Provide the [x, y] coordinate of the cell's center where the given text is located.  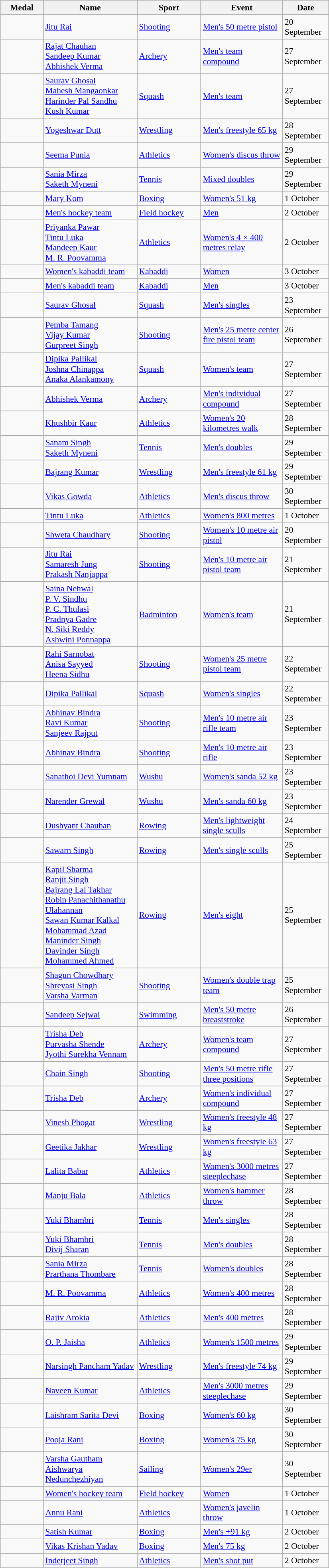
Sania MirzaSaketh Myneni [90, 180]
Inderjeet Singh [90, 1560]
Women's singles [242, 693]
Women's hockey team [90, 1493]
Men's discus throw [242, 496]
Vikas Krishan Yadav [90, 1546]
Men's 10 metre air rifle [242, 752]
Medal [22, 8]
Women's 10 metre air pistol [242, 535]
Men's 75 kg [242, 1546]
Men's team compound [242, 57]
Manju Bala [90, 1195]
Mixed doubles [242, 180]
Women's doubles [242, 1269]
Shagun ChowdharyShreyasi SinghVarsha Varman [90, 985]
Men's 10 metre air rifle team [242, 723]
M. R. Poovamma [90, 1294]
Men's sanda 60 kg [242, 801]
Kapil SharmaRanjit SinghBajrang Lal TakharRobin Panachithanathu UlahannanSawan Kumar KalkalMohammad AzadManinder SinghDavinder SinghMohammed Ahmed [90, 915]
Seema Punia [90, 155]
Men's eight [242, 915]
Khushbir Kaur [90, 423]
Men's 50 metre rifle three positions [242, 1074]
Pooja Rani [90, 1440]
Vikas Gowda [90, 496]
Women's 29er [242, 1469]
Men's 50 metre breaststroke [242, 1015]
Laishram Sarita Devi [90, 1415]
Women's hammer throw [242, 1195]
Sanam SinghSaketh Myneni [90, 448]
Geetika Jakhar [90, 1147]
Mary Kom [90, 199]
Women's 4 × 400 metres relay [242, 242]
Women's 25 metre pistol team [242, 664]
Narsingh Pancham Yadav [90, 1366]
Women's 60 kg [242, 1415]
Men's 400 metres [242, 1317]
Women's individual compound [242, 1098]
Name [90, 8]
Women's discus throw [242, 155]
Women's sanda 52 kg [242, 777]
Abhishek Verma [90, 399]
Women's 51 kg [242, 199]
Pemba TamangVijay KumarGurpreet Singh [90, 335]
Women's freestyle 48 kg [242, 1123]
Men's lightweight single sculls [242, 826]
Badminton [169, 614]
Men's hockey team [90, 213]
Jitu Rai [90, 27]
Narender Grewal [90, 801]
Men's 25 metre center fire pistol team [242, 335]
Sailing [169, 1469]
Men's freestyle 61 kg [242, 472]
24 September [305, 826]
Chain Singh [90, 1074]
Yuki Bhambri [90, 1220]
Women's javelin throw [242, 1513]
Sawarn Singh [90, 850]
Men's kabaddi team [90, 286]
O. P. Jaisha [90, 1342]
Naveen Kumar [90, 1391]
Sandeep Sejwal [90, 1015]
Women's 75 kg [242, 1440]
Men's shot put [242, 1560]
Women's freestyle 63 kg [242, 1147]
Women's kabaddi team [90, 272]
Jitu RaiSamaresh JungPrakash Nanjappa [90, 564]
Women's 3000 metres steeplechase [242, 1171]
Satish Kumar [90, 1532]
Men's team [242, 96]
Men's freestyle 74 kg [242, 1366]
Dipika Pallikal [90, 693]
Tintu Luka [90, 516]
Yuki BhambriDivij Sharan [90, 1245]
Priyanka PawarTintu LukaMandeep KaurM. R. Poovamma [90, 242]
Abhinav Bindra [90, 752]
Sport [169, 8]
Women's 400 metres [242, 1294]
Abhinav BindraRavi KumarSanjeev Rajput [90, 723]
Men's +91 kg [242, 1532]
Women's 1500 metres [242, 1342]
Women's team compound [242, 1045]
Rajiv Arokia [90, 1317]
Swimming [169, 1015]
Men's single sculls [242, 850]
Yogeshwar Dutt [90, 131]
Bajrang Kumar [90, 472]
Men's 10 metre air pistol team [242, 564]
Men's 3000 metres steeplechase [242, 1391]
Trisha Deb [90, 1098]
Saina NehwalP. V. SindhuP. C. ThulasiPradnya GadreN. Siki ReddyAshwini Ponnappa [90, 614]
Dushyant Chauhan [90, 826]
Shweta Chaudhary [90, 535]
Women's 800 metres [242, 516]
Saurav Ghosal [90, 306]
Date [305, 8]
Women's 20 kilometres walk [242, 423]
Trisha DebPurvasha ShendeJyothi Surekha Vennam [90, 1045]
Lalita Babar [90, 1171]
Varsha GauthamAishwarya Nedunchezhiyan [90, 1469]
Sania MirzaPrarthana Thombare [90, 1269]
Dipika PallikalJoshna ChinappaAnaka Alankamony [90, 369]
Event [242, 8]
Annu Rani [90, 1513]
Men's individual compound [242, 399]
Men's 50 metre pistol [242, 27]
Vinesh Phogat [90, 1123]
Rahi SarnobatAnisa SayyedHeena Sidhu [90, 664]
Men's freestyle 65 kg [242, 131]
Women's double trap team [242, 985]
Sanathoi Devi Yumnam [90, 777]
Saurav GhosalMahesh MangaonkarHarinder Pal SandhuKush Kumar [90, 96]
Rajat ChauhanSandeep KumarAbhishek Verma [90, 57]
